Capture the cell that displays the provided text and extract its [x, y] central coordinate. 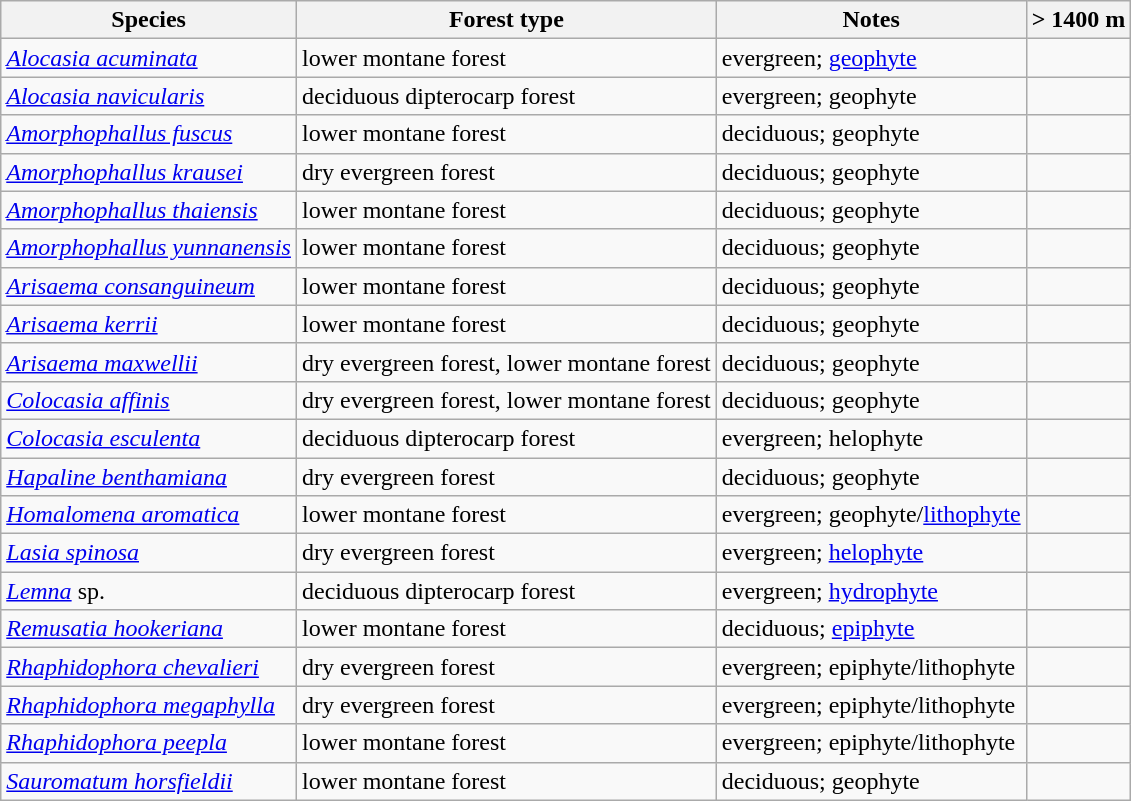
Alocasia navicularis [149, 96]
deciduous; epiphyte [871, 629]
Lasia spinosa [149, 553]
evergreen; hydrophyte [871, 591]
Alocasia acuminata [149, 58]
Hapaline benthamiana [149, 477]
Sauromatum horsfieldii [149, 781]
Arisaema consanguineum [149, 286]
Colocasia esculenta [149, 438]
Amorphophallus fuscus [149, 134]
Remusatia hookeriana [149, 629]
Homalomena aromatica [149, 515]
Species [149, 20]
Notes [871, 20]
Amorphophallus yunnanensis [149, 248]
Colocasia affinis [149, 400]
Forest type [506, 20]
Amorphophallus thaiensis [149, 210]
Amorphophallus krausei [149, 172]
Arisaema kerrii [149, 324]
evergreen; geophyte/lithophyte [871, 515]
Rhaphidophora megaphylla [149, 705]
Rhaphidophora peepla [149, 743]
Lemna sp. [149, 591]
Arisaema maxwellii [149, 362]
Rhaphidophora chevalieri [149, 667]
> 1400 m [1078, 20]
